Pinpoint the cell where the given text exists, returning its [x, y] midpoint coordinate. 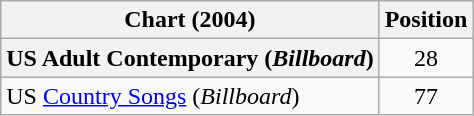
US Adult Contemporary (Billboard) [190, 58]
77 [426, 96]
Position [426, 20]
US Country Songs (Billboard) [190, 96]
28 [426, 58]
Chart (2004) [190, 20]
